From the cell containing the given text, extract its center point as [x, y] coordinate. 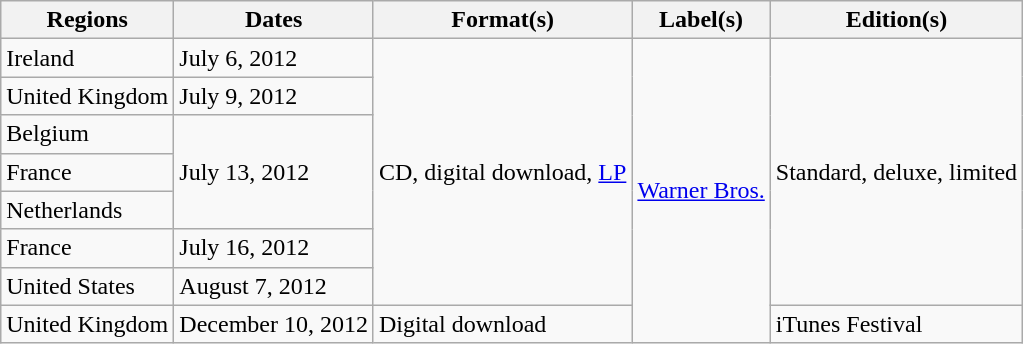
iTunes Festival [896, 324]
Regions [88, 20]
Ireland [88, 58]
Digital download [502, 324]
August 7, 2012 [274, 286]
July 16, 2012 [274, 248]
July 9, 2012 [274, 96]
Warner Bros. [701, 191]
Label(s) [701, 20]
Dates [274, 20]
Standard, deluxe, limited [896, 172]
Belgium [88, 134]
Edition(s) [896, 20]
Format(s) [502, 20]
July 6, 2012 [274, 58]
CD, digital download, LP [502, 172]
December 10, 2012 [274, 324]
United States [88, 286]
July 13, 2012 [274, 172]
Netherlands [88, 210]
